Extract the [X, Y] coordinate from the center of the cell holding the provided text.  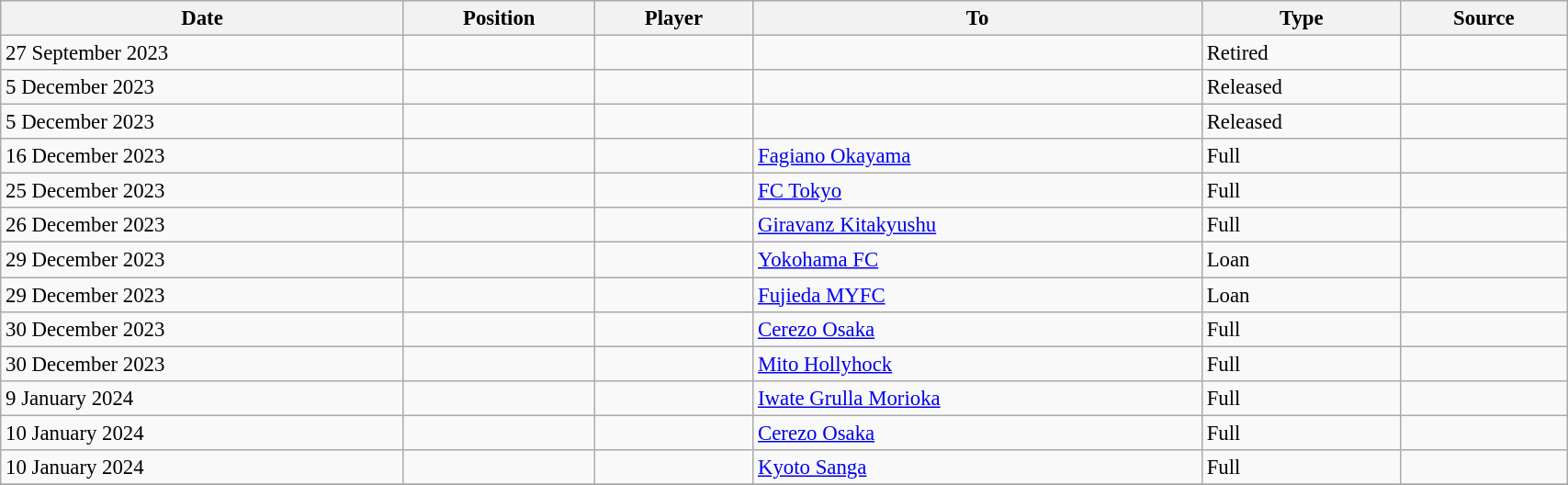
Iwate Grulla Morioka [977, 398]
Date [202, 18]
Giravanz Kitakyushu [977, 225]
FC Tokyo [977, 191]
26 December 2023 [202, 225]
Kyoto Sanga [977, 468]
To [977, 18]
Position [499, 18]
25 December 2023 [202, 191]
Fagiano Okayama [977, 156]
27 September 2023 [202, 53]
Yokohama FC [977, 260]
Retired [1301, 53]
Mito Hollyhock [977, 364]
9 January 2024 [202, 398]
Player [673, 18]
Type [1301, 18]
Fujieda MYFC [977, 295]
16 December 2023 [202, 156]
Source [1483, 18]
